Detect which cell encompasses the target text, then output its [x, y] center coordinate. 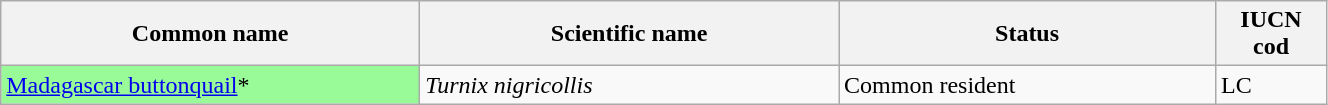
Madagascar buttonquail* [210, 85]
IUCN cod [1272, 34]
Common resident [1028, 85]
Scientific name [630, 34]
Turnix nigricollis [630, 85]
Status [1028, 34]
Common name [210, 34]
LC [1272, 85]
